Determine the [x, y] coordinate at the center of the cell enclosing the given text.  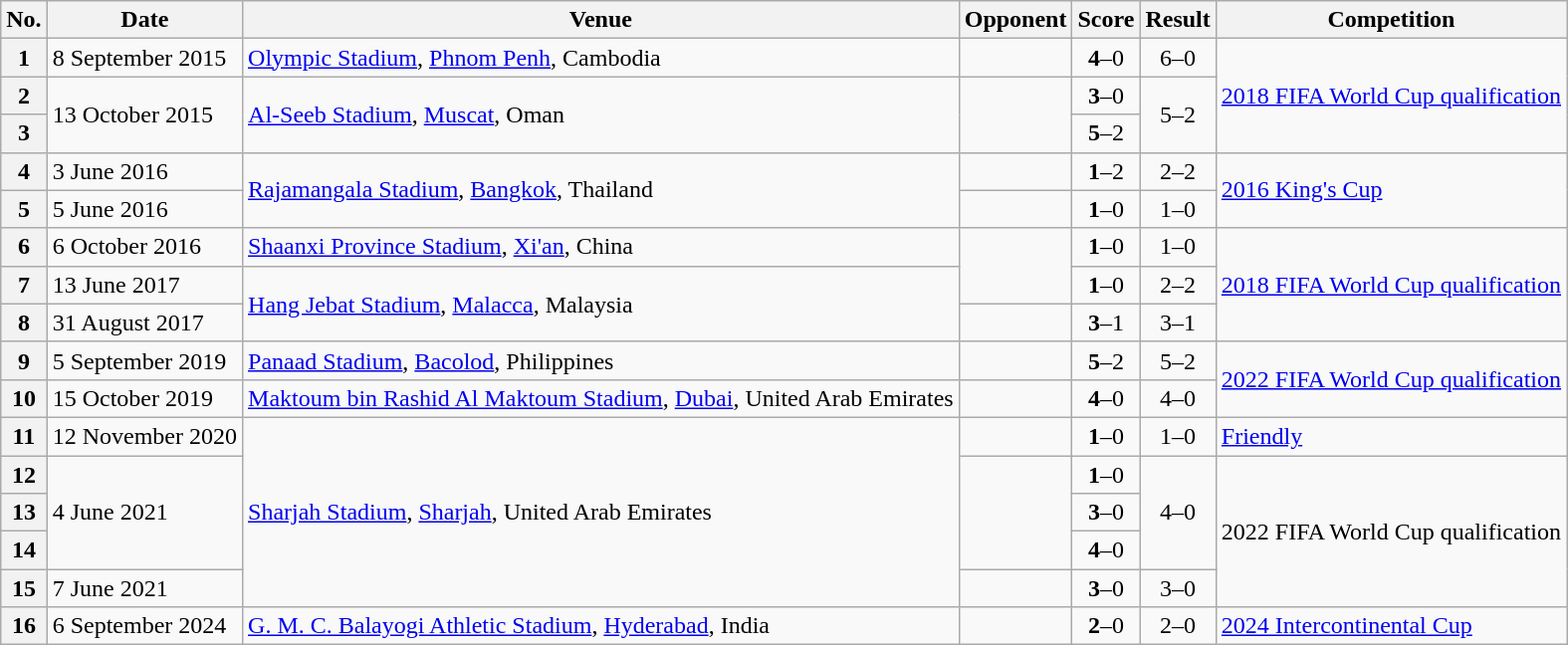
Rajamangala Stadium, Bangkok, Thailand [601, 190]
9 [24, 360]
6 October 2016 [144, 247]
13 October 2015 [144, 114]
G. M. C. Balayogi Athletic Stadium, Hyderabad, India [601, 626]
No. [24, 20]
Al-Seeb Stadium, Muscat, Oman [601, 114]
15 [24, 588]
6 [24, 247]
8 [24, 322]
Date [144, 20]
4 [24, 171]
12 [24, 475]
Score [1106, 20]
Sharjah Stadium, Sharjah, United Arab Emirates [601, 512]
Competition [1391, 20]
1 [24, 58]
Shaanxi Province Stadium, Xi'an, China [601, 247]
Venue [601, 20]
13 [24, 513]
5 September 2019 [144, 360]
6–0 [1178, 58]
1–2 [1106, 171]
5 [24, 209]
Panaad Stadium, Bacolod, Philippines [601, 360]
3 June 2016 [144, 171]
12 November 2020 [144, 436]
4 June 2021 [144, 513]
Opponent [1015, 20]
2016 King's Cup [1391, 190]
2024 Intercontinental Cup [1391, 626]
7 June 2021 [144, 588]
Maktoum bin Rashid Al Maktoum Stadium, Dubai, United Arab Emirates [601, 398]
Hang Jebat Stadium, Malacca, Malaysia [601, 304]
14 [24, 550]
11 [24, 436]
5 June 2016 [144, 209]
3 [24, 133]
7 [24, 285]
31 August 2017 [144, 322]
Olympic Stadium, Phnom Penh, Cambodia [601, 58]
8 September 2015 [144, 58]
16 [24, 626]
6 September 2024 [144, 626]
10 [24, 398]
Result [1178, 20]
2 [24, 96]
15 October 2019 [144, 398]
Friendly [1391, 436]
13 June 2017 [144, 285]
